Extract the [X, Y] coordinate from the center of the cell holding the provided text.  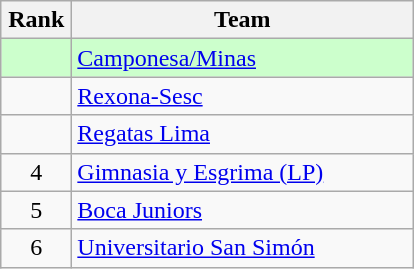
5 [36, 210]
Team [242, 20]
Gimnasia y Esgrima (LP) [242, 172]
Universitario San Simón [242, 248]
Camponesa/Minas [242, 58]
Rank [36, 20]
6 [36, 248]
Rexona-Sesc [242, 96]
Regatas Lima [242, 134]
Boca Juniors [242, 210]
4 [36, 172]
